Search for the cell housing the specified text and yield its (x, y) center coordinate. 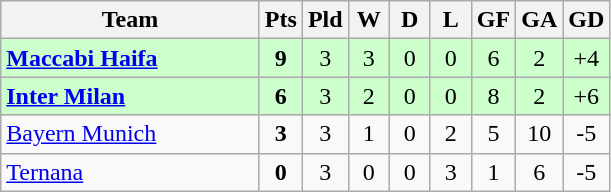
Pts (280, 20)
Maccabi Haifa (130, 58)
Team (130, 20)
5 (493, 134)
GA (540, 20)
GD (586, 20)
Pld (325, 20)
D (410, 20)
L (450, 20)
GF (493, 20)
8 (493, 96)
Ternana (130, 172)
+4 (586, 58)
Inter Milan (130, 96)
Bayern Munich (130, 134)
+6 (586, 96)
10 (540, 134)
9 (280, 58)
W (368, 20)
